Search for the cell housing the specified text and yield its [X, Y] center coordinate. 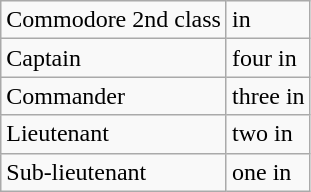
three in [268, 96]
Captain [114, 58]
Sub-lieutenant [114, 172]
one in [268, 172]
Commodore 2nd class [114, 20]
Lieutenant [114, 134]
Commander [114, 96]
two in [268, 134]
four in [268, 58]
in [268, 20]
